Output the (X, Y) coordinate of the center of the cell containing the given text.  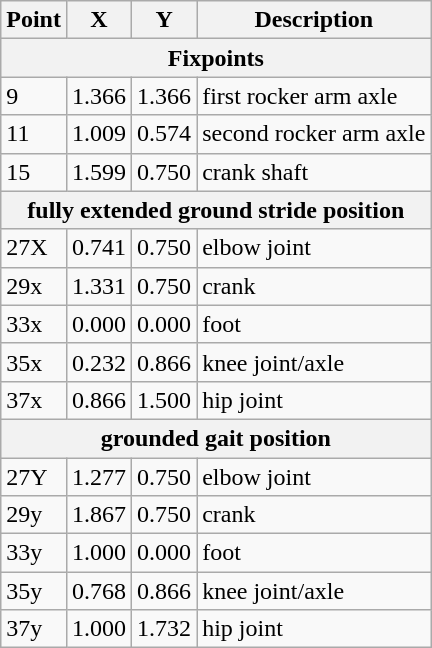
1.277 (98, 477)
11 (34, 134)
1.732 (164, 629)
1.009 (98, 134)
fully extended ground stride position (216, 210)
0.232 (98, 362)
grounded gait position (216, 438)
1.331 (98, 286)
35x (34, 362)
27X (34, 248)
9 (34, 96)
1.500 (164, 400)
crank shaft (314, 172)
15 (34, 172)
27Y (34, 477)
Fixpoints (216, 58)
Description (314, 20)
29x (34, 286)
37x (34, 400)
Y (164, 20)
0.574 (164, 134)
29y (34, 515)
1.867 (98, 515)
33y (34, 553)
37y (34, 629)
Point (34, 20)
0.768 (98, 591)
1.599 (98, 172)
X (98, 20)
35y (34, 591)
first rocker arm axle (314, 96)
0.741 (98, 248)
33x (34, 324)
second rocker arm axle (314, 134)
